For the text-containing cell, return its midpoint in (X, Y) coordinate format. 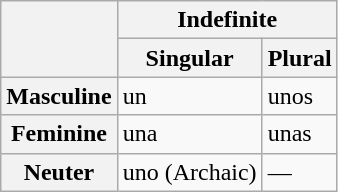
un (190, 96)
uno (Archaic) (190, 172)
Plural (300, 58)
Feminine (59, 134)
Neuter (59, 172)
una (190, 134)
— (300, 172)
Indefinite (227, 20)
Singular (190, 58)
unos (300, 96)
unas (300, 134)
Masculine (59, 96)
